Locate the cell with the specified text and output its (x, y) center coordinate. 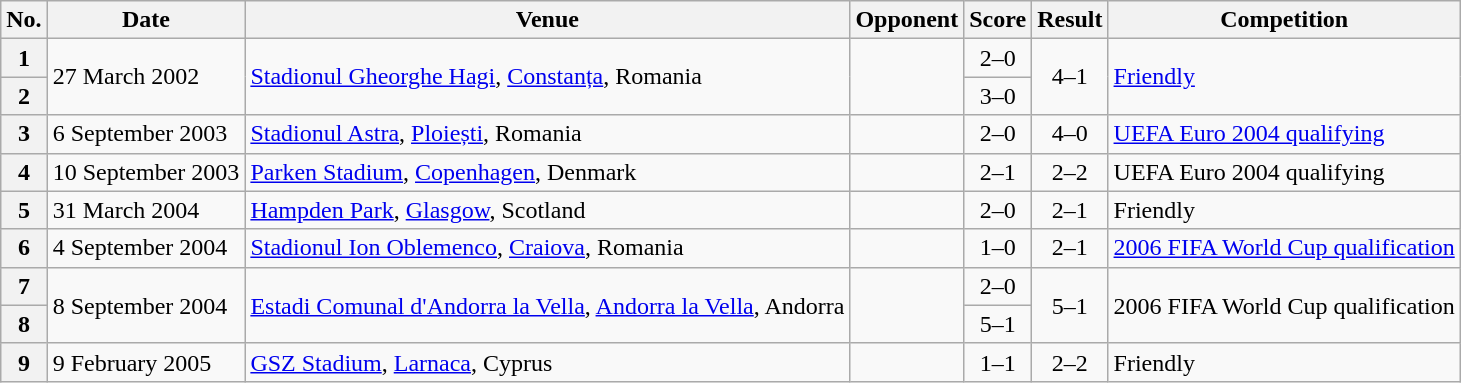
6 (24, 248)
No. (24, 20)
5 (24, 210)
4 September 2004 (146, 248)
Result (1070, 20)
Date (146, 20)
3–0 (998, 96)
4–1 (1070, 77)
Hampden Park, Glasgow, Scotland (548, 210)
27 March 2002 (146, 77)
8 September 2004 (146, 305)
GSZ Stadium, Larnaca, Cyprus (548, 362)
1–1 (998, 362)
31 March 2004 (146, 210)
Stadionul Astra, Ploiești, Romania (548, 134)
7 (24, 286)
Venue (548, 20)
9 February 2005 (146, 362)
3 (24, 134)
2 (24, 96)
4–0 (1070, 134)
6 September 2003 (146, 134)
Stadionul Ion Oblemenco, Craiova, Romania (548, 248)
Parken Stadium, Copenhagen, Denmark (548, 172)
4 (24, 172)
1 (24, 58)
Estadi Comunal d'Andorra la Vella, Andorra la Vella, Andorra (548, 305)
Opponent (907, 20)
Competition (1284, 20)
Score (998, 20)
Stadionul Gheorghe Hagi, Constanța, Romania (548, 77)
10 September 2003 (146, 172)
8 (24, 324)
1–0 (998, 248)
9 (24, 362)
